Output the (x, y) coordinate of the center of the cell containing the given text.  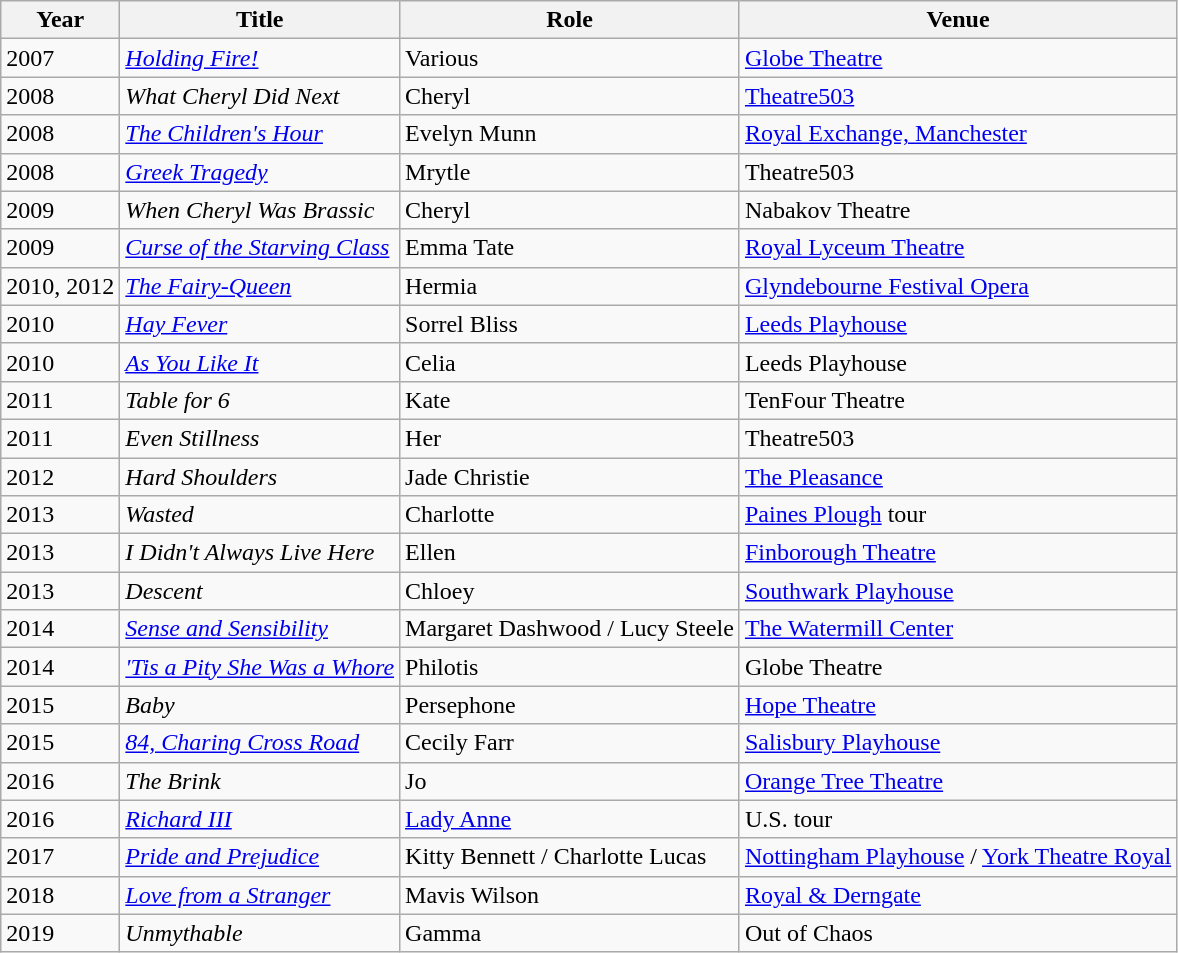
Glyndebourne Festival Opera (958, 286)
Her (570, 438)
The Watermill Center (958, 629)
The Children's Hour (260, 134)
84, Charing Cross Road (260, 743)
Gamma (570, 933)
Curse of the Starving Class (260, 248)
Hard Shoulders (260, 477)
Royal Lyceum Theatre (958, 248)
Royal Exchange, Manchester (958, 134)
Unmythable (260, 933)
Salisbury Playhouse (958, 743)
Holding Fire! (260, 58)
Love from a Stranger (260, 895)
Mavis Wilson (570, 895)
Emma Tate (570, 248)
Charlotte (570, 515)
Mrytle (570, 172)
Orange Tree Theatre (958, 781)
2007 (60, 58)
2012 (60, 477)
Title (260, 20)
Nabakov Theatre (958, 210)
Venue (958, 20)
Southwark Playhouse (958, 591)
When Cheryl Was Brassic (260, 210)
Royal & Derngate (958, 895)
Jade Christie (570, 477)
Finborough Theatre (958, 553)
Out of Chaos (958, 933)
U.S. tour (958, 819)
2019 (60, 933)
Sorrel Bliss (570, 324)
Paines Plough tour (958, 515)
Margaret Dashwood / Lucy Steele (570, 629)
2010, 2012 (60, 286)
TenFour Theatre (958, 400)
Celia (570, 362)
Role (570, 20)
As You Like It (260, 362)
Hope Theatre (958, 705)
Greek Tragedy (260, 172)
Chloey (570, 591)
Kitty Bennett / Charlotte Lucas (570, 857)
Table for 6 (260, 400)
The Fairy-Queen (260, 286)
Hay Fever (260, 324)
Nottingham Playhouse / York Theatre Royal (958, 857)
Kate (570, 400)
Even Stillness (260, 438)
Various (570, 58)
Ellen (570, 553)
Philotis (570, 667)
Descent (260, 591)
Wasted (260, 515)
Baby (260, 705)
Year (60, 20)
Persephone (570, 705)
Pride and Prejudice (260, 857)
The Pleasance (958, 477)
Evelyn Munn (570, 134)
2017 (60, 857)
Jo (570, 781)
'Tis a Pity She Was a Whore (260, 667)
The Brink (260, 781)
What Cheryl Did Next (260, 96)
Sense and Sensibility (260, 629)
Hermia (570, 286)
Richard III (260, 819)
I Didn't Always Live Here (260, 553)
Cecily Farr (570, 743)
2018 (60, 895)
Lady Anne (570, 819)
